Capture the cell that displays the provided text and extract its [x, y] central coordinate. 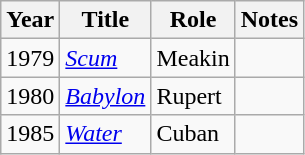
Role [193, 20]
Notes [269, 20]
Cuban [193, 134]
Year [30, 20]
Title [106, 20]
Water [106, 134]
Babylon [106, 96]
1979 [30, 58]
1985 [30, 134]
Meakin [193, 58]
Rupert [193, 96]
1980 [30, 96]
Scum [106, 58]
